Extract the (X, Y) coordinate from the center of the cell holding the provided text.  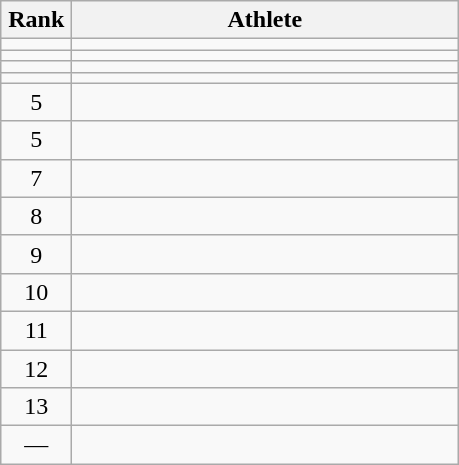
— (36, 445)
Rank (36, 20)
8 (36, 216)
7 (36, 178)
12 (36, 369)
Athlete (265, 20)
13 (36, 407)
11 (36, 330)
10 (36, 292)
9 (36, 254)
